For the text-containing cell, return its midpoint in [X, Y] coordinate format. 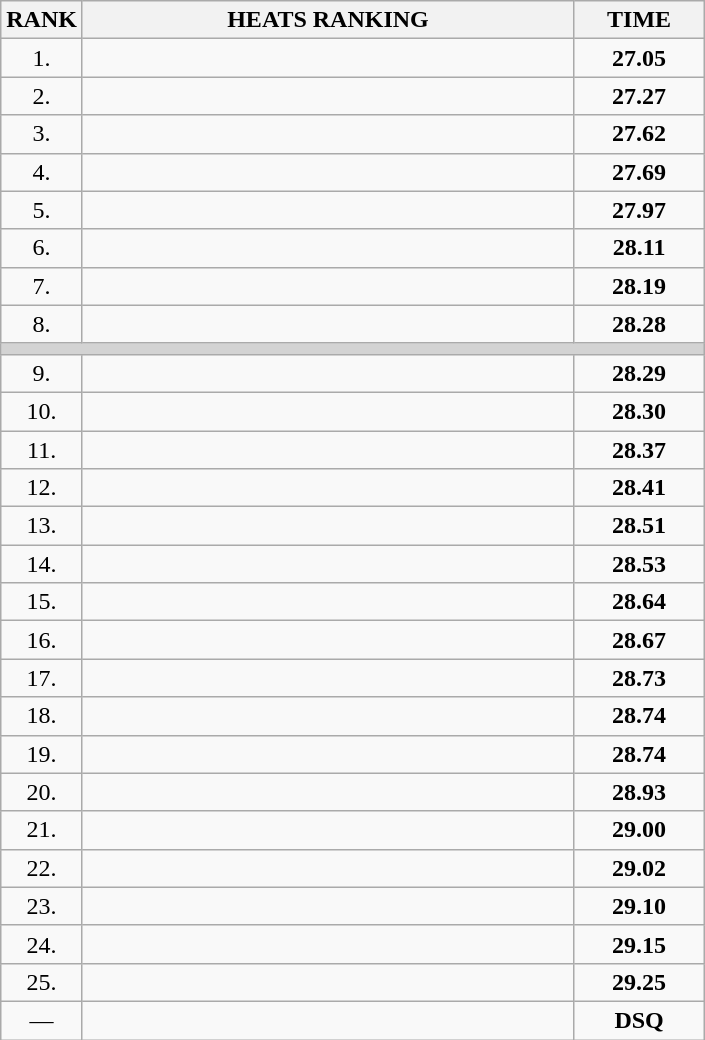
29.15 [640, 944]
28.73 [640, 678]
28.51 [640, 526]
7. [42, 286]
4. [42, 172]
28.30 [640, 411]
— [42, 1020]
27.97 [640, 210]
28.53 [640, 564]
27.69 [640, 172]
14. [42, 564]
19. [42, 754]
27.05 [640, 58]
21. [42, 830]
25. [42, 982]
HEATS RANKING [328, 20]
23. [42, 906]
28.28 [640, 324]
27.62 [640, 134]
12. [42, 488]
13. [42, 526]
1. [42, 58]
10. [42, 411]
TIME [640, 20]
2. [42, 96]
17. [42, 678]
20. [42, 792]
15. [42, 602]
29.10 [640, 906]
22. [42, 868]
28.93 [640, 792]
16. [42, 640]
5. [42, 210]
6. [42, 248]
RANK [42, 20]
11. [42, 449]
28.11 [640, 248]
28.64 [640, 602]
9. [42, 373]
28.41 [640, 488]
28.29 [640, 373]
24. [42, 944]
3. [42, 134]
28.67 [640, 640]
29.00 [640, 830]
18. [42, 716]
29.02 [640, 868]
29.25 [640, 982]
DSQ [640, 1020]
28.37 [640, 449]
8. [42, 324]
27.27 [640, 96]
28.19 [640, 286]
